Provide the [x, y] coordinate of the cell's center where the given text is located.  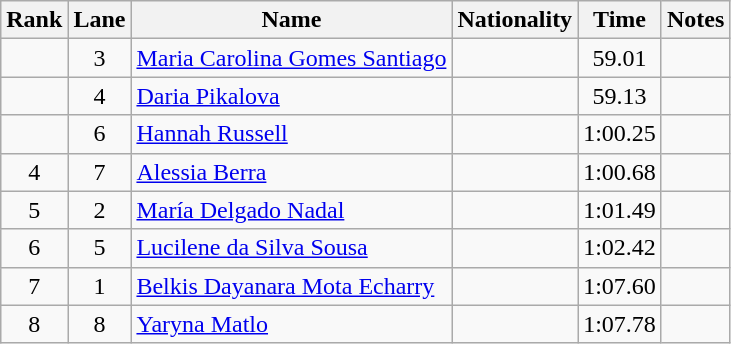
59.13 [620, 96]
1:07.60 [620, 286]
Lane [100, 20]
Nationality [515, 20]
Name [292, 20]
Belkis Dayanara Mota Echarry [292, 286]
3 [100, 58]
Yaryna Matlo [292, 324]
Notes [695, 20]
1:00.68 [620, 172]
1:00.25 [620, 134]
Lucilene da Silva Sousa [292, 248]
Daria Pikalova [292, 96]
Maria Carolina Gomes Santiago [292, 58]
59.01 [620, 58]
Time [620, 20]
2 [100, 210]
1 [100, 286]
1:01.49 [620, 210]
Hannah Russell [292, 134]
María Delgado Nadal [292, 210]
1:02.42 [620, 248]
Rank [34, 20]
Alessia Berra [292, 172]
1:07.78 [620, 324]
